For the text-containing cell, return its midpoint in (x, y) coordinate format. 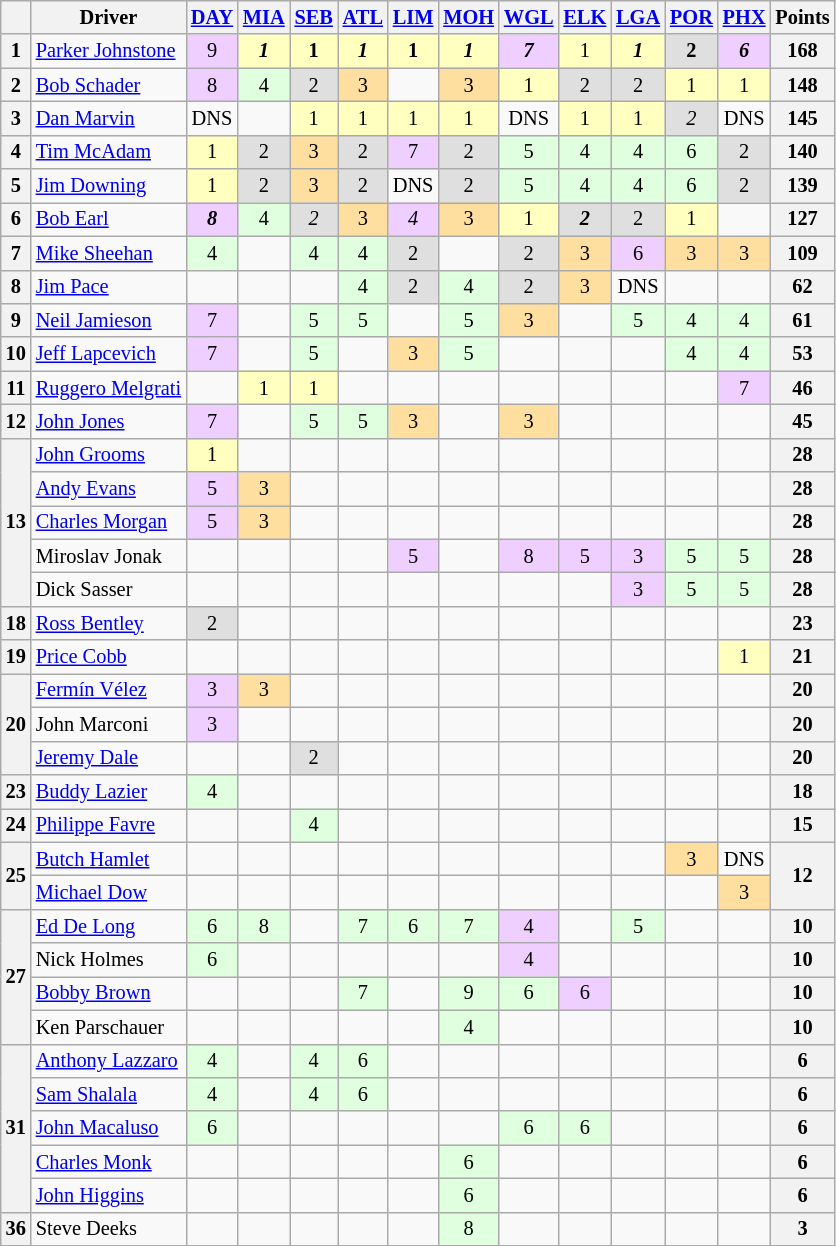
Butch Hamlet (108, 859)
53 (802, 354)
ELK (584, 17)
11 (16, 388)
ATL (363, 17)
Neil Jamieson (108, 320)
MIA (264, 17)
27 (16, 976)
POR (692, 17)
Steve Deeks (108, 1229)
PHX (744, 17)
MOH (468, 17)
Nick Holmes (108, 960)
LGA (638, 17)
LIM (413, 17)
19 (16, 657)
46 (802, 388)
John Grooms (108, 455)
45 (802, 421)
Mike Sheehan (108, 253)
24 (16, 825)
140 (802, 152)
Ken Parschauer (108, 1027)
Bob Schader (108, 85)
John Marconi (108, 724)
109 (802, 253)
Andy Evans (108, 489)
Driver (108, 17)
Charles Morgan (108, 522)
15 (802, 825)
148 (802, 85)
Charles Monk (108, 1162)
Philippe Favre (108, 825)
Bobby Brown (108, 993)
Points (802, 17)
Miroslav Jonak (108, 556)
Dick Sasser (108, 589)
Buddy Lazier (108, 791)
Jim Downing (108, 186)
Jeremy Dale (108, 758)
145 (802, 118)
Ross Bentley (108, 623)
John Macaluso (108, 1128)
Fermín Vélez (108, 690)
21 (802, 657)
127 (802, 219)
Michael Dow (108, 892)
31 (16, 1128)
Anthony Lazzaro (108, 1061)
36 (16, 1229)
168 (802, 51)
SEB (314, 17)
13 (16, 522)
139 (802, 186)
DAY (212, 17)
Price Cobb (108, 657)
61 (802, 320)
WGL (529, 17)
John Jones (108, 421)
Parker Johnstone (108, 51)
Dan Marvin (108, 118)
Sam Shalala (108, 1094)
Tim McAdam (108, 152)
Jim Pace (108, 287)
Ed De Long (108, 926)
Jeff Lapcevich (108, 354)
Ruggero Melgrati (108, 388)
25 (16, 876)
62 (802, 287)
John Higgins (108, 1195)
Bob Earl (108, 219)
